Search for the cell housing the specified text and yield its (X, Y) center coordinate. 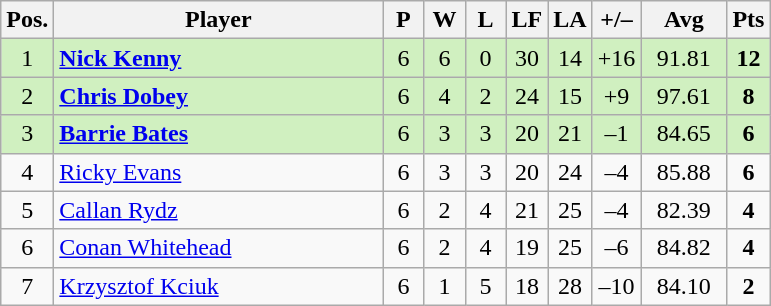
8 (748, 96)
14 (570, 58)
Ricky Evans (218, 172)
15 (570, 96)
Barrie Bates (218, 134)
+/– (616, 20)
84.65 (684, 134)
–10 (616, 286)
LA (570, 20)
28 (570, 286)
Pos. (28, 20)
Pts (748, 20)
7 (28, 286)
12 (748, 58)
Callan Rydz (218, 210)
LF (527, 20)
+16 (616, 58)
Avg (684, 20)
–1 (616, 134)
P (404, 20)
Conan Whitehead (218, 248)
84.82 (684, 248)
85.88 (684, 172)
0 (486, 58)
82.39 (684, 210)
Nick Kenny (218, 58)
91.81 (684, 58)
30 (527, 58)
97.61 (684, 96)
18 (527, 286)
W (444, 20)
Player (218, 20)
19 (527, 248)
84.10 (684, 286)
Krzysztof Kciuk (218, 286)
Chris Dobey (218, 96)
–6 (616, 248)
L (486, 20)
+9 (616, 96)
